Capture the cell that displays the provided text and extract its [x, y] central coordinate. 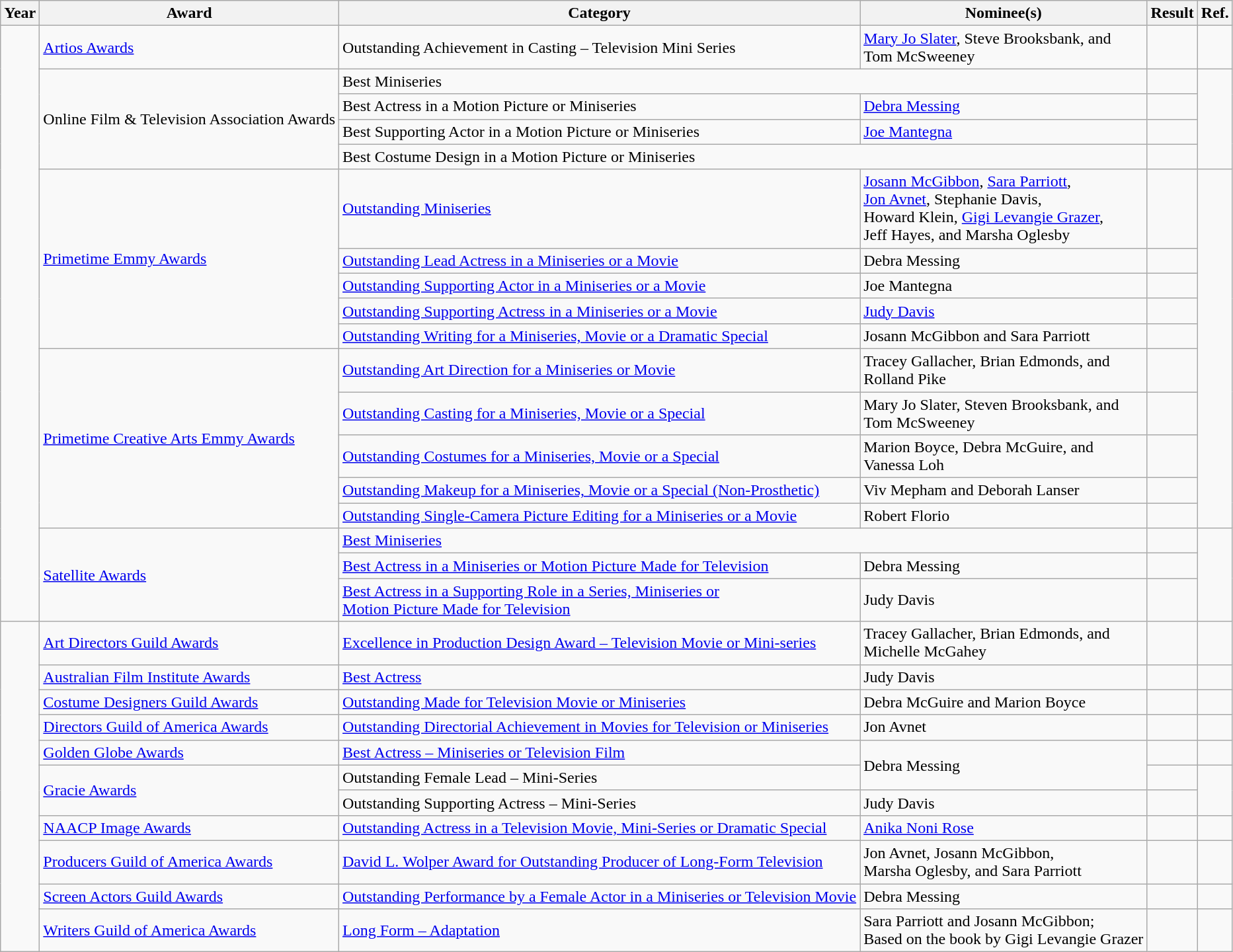
Outstanding Actress in a Television Movie, Mini-Series or Dramatic Special [600, 828]
Mary Jo Slater, Steve Brooksbank, and Tom McSweeney [1004, 48]
Marion Boyce, Debra McGuire, and Vanessa Loh [1004, 456]
Screen Actors Guild Awards [189, 896]
Outstanding Performance by a Female Actor in a Miniseries or Television Movie [600, 896]
Anika Noni Rose [1004, 828]
Outstanding Lead Actress in a Miniseries or a Movie [600, 260]
Debra McGuire and Marion Boyce [1004, 702]
Nominee(s) [1004, 13]
Jon Avnet [1004, 727]
Outstanding Art Direction for a Miniseries or Movie [600, 370]
Writers Guild of America Awards [189, 931]
Mary Jo Slater, Steven Brooksbank, and Tom McSweeney [1004, 413]
Sara Parriott and Josann McGibbon; Based on the book by Gigi Levangie Grazer [1004, 931]
Viv Mepham and Deborah Lanser [1004, 491]
Josann McGibbon and Sara Parriott [1004, 336]
Best Supporting Actor in a Motion Picture or Miniseries [600, 132]
Costume Designers Guild Awards [189, 702]
Art Directors Guild Awards [189, 643]
David L. Wolper Award for Outstanding Producer of Long-Form Television [600, 862]
Outstanding Costumes for a Miniseries, Movie or a Special [600, 456]
Outstanding Supporting Actress in a Miniseries or a Movie [600, 311]
Category [600, 13]
Best Actress in a Miniseries or Motion Picture Made for Television [600, 566]
Outstanding Made for Television Movie or Miniseries [600, 702]
Award [189, 13]
Year [20, 13]
Robert Florio [1004, 516]
Primetime Creative Arts Emmy Awards [189, 438]
Outstanding Makeup for a Miniseries, Movie or a Special (Non-Prosthetic) [600, 491]
Outstanding Miniseries [600, 209]
Outstanding Directorial Achievement in Movies for Television or Miniseries [600, 727]
Online Film & Television Association Awards [189, 119]
Best Actress in a Supporting Role in a Series, Miniseries or Motion Picture Made for Television [600, 600]
Satellite Awards [189, 575]
Tracey Gallacher, Brian Edmonds, and Rolland Pike [1004, 370]
Directors Guild of America Awards [189, 727]
Golden Globe Awards [189, 752]
Tracey Gallacher, Brian Edmonds, and Michelle McGahey [1004, 643]
NAACP Image Awards [189, 828]
Best Actress in a Motion Picture or Miniseries [600, 106]
Outstanding Casting for a Miniseries, Movie or a Special [600, 413]
Outstanding Writing for a Miniseries, Movie or a Dramatic Special [600, 336]
Excellence in Production Design Award – Television Movie or Mini-series [600, 643]
Outstanding Achievement in Casting – Television Mini Series [600, 48]
Outstanding Female Lead – Mini-Series [600, 777]
Producers Guild of America Awards [189, 862]
Artios Awards [189, 48]
Outstanding Supporting Actress – Mini-Series [600, 803]
Primetime Emmy Awards [189, 259]
Long Form – Adaptation [600, 931]
Outstanding Single-Camera Picture Editing for a Miniseries or a Movie [600, 516]
Australian Film Institute Awards [189, 677]
Outstanding Supporting Actor in a Miniseries or a Movie [600, 286]
Best Actress – Miniseries or Television Film [600, 752]
Josann McGibbon, Sara Parriott, Jon Avnet, Stephanie Davis, Howard Klein, Gigi Levangie Grazer, Jeff Hayes, and Marsha Oglesby [1004, 209]
Best Actress [600, 677]
Jon Avnet, Josann McGibbon, Marsha Oglesby, and Sara Parriott [1004, 862]
Best Costume Design in a Motion Picture or Miniseries [743, 157]
Gracie Awards [189, 790]
Ref. [1215, 13]
Result [1172, 13]
